Return [x, y] of the center of cell containing provided text 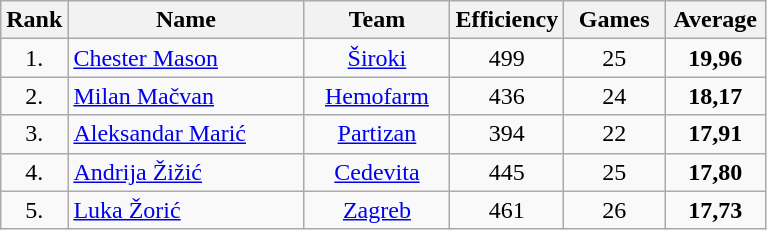
17,91 [716, 134]
Luka Žorić [186, 210]
445 [507, 172]
5. [34, 210]
26 [614, 210]
Rank [34, 20]
Chester Mason [186, 58]
18,17 [716, 96]
Efficiency [507, 20]
2. [34, 96]
Zagreb [377, 210]
394 [507, 134]
Partizan [377, 134]
4. [34, 172]
Andrija Žižić [186, 172]
Average [716, 20]
Games [614, 20]
Name [186, 20]
Aleksandar Marić [186, 134]
436 [507, 96]
3. [34, 134]
Hemofarm [377, 96]
461 [507, 210]
Team [377, 20]
1. [34, 58]
Milan Mačvan [186, 96]
24 [614, 96]
Cedevita [377, 172]
499 [507, 58]
17,80 [716, 172]
Široki [377, 58]
17,73 [716, 210]
19,96 [716, 58]
22 [614, 134]
